Detect which cell encompasses the target text, then output its [x, y] center coordinate. 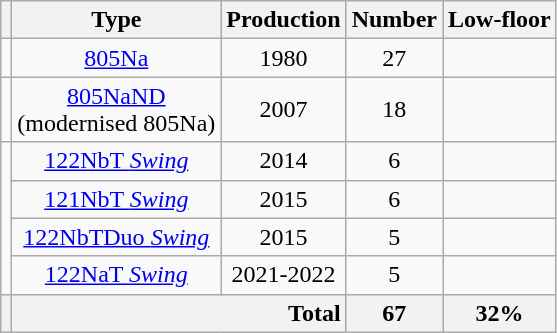
Production [284, 20]
67 [394, 313]
122NbT Swing [116, 161]
18 [394, 110]
27 [394, 58]
805NaND(modernised 805Na) [116, 110]
122NbTDuo Swing [116, 237]
2014 [284, 161]
Number [394, 20]
Total [179, 313]
Low-floor [500, 20]
2007 [284, 110]
2021-2022 [284, 275]
1980 [284, 58]
32% [500, 313]
121NbT Swing [116, 199]
Type [116, 20]
122NaT Swing [116, 275]
805Na [116, 58]
